From the cell containing the given text, extract its center point as (X, Y) coordinate. 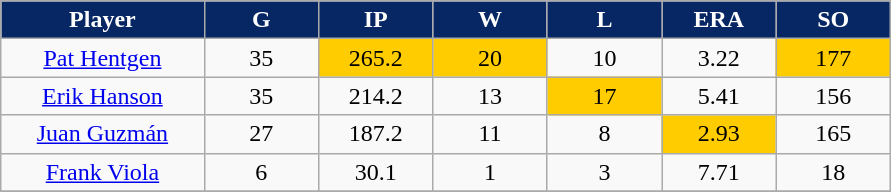
6 (261, 172)
Frank Viola (102, 172)
20 (490, 58)
187.2 (375, 134)
177 (833, 58)
G (261, 20)
30.1 (375, 172)
3 (604, 172)
17 (604, 96)
Erik Hanson (102, 96)
214.2 (375, 96)
165 (833, 134)
156 (833, 96)
L (604, 20)
1 (490, 172)
27 (261, 134)
W (490, 20)
18 (833, 172)
SO (833, 20)
5.41 (719, 96)
ERA (719, 20)
13 (490, 96)
2.93 (719, 134)
8 (604, 134)
Juan Guzmán (102, 134)
Player (102, 20)
265.2 (375, 58)
Pat Hentgen (102, 58)
IP (375, 20)
3.22 (719, 58)
7.71 (719, 172)
11 (490, 134)
10 (604, 58)
